Search for the cell housing the specified text and yield its (x, y) center coordinate. 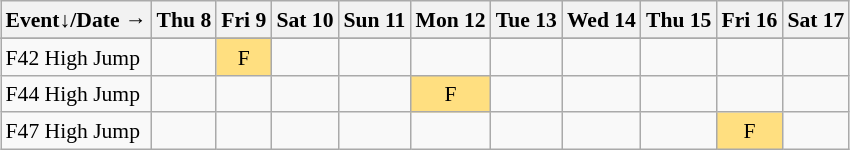
Fri 9 (244, 20)
Sun 11 (374, 20)
F47 High Jump (76, 130)
F44 High Jump (76, 94)
F42 High Jump (76, 56)
Wed 14 (602, 20)
Fri 16 (749, 20)
Thu 15 (679, 20)
Event↓/Date → (76, 20)
Mon 12 (450, 20)
Sat 17 (816, 20)
Thu 8 (184, 20)
Tue 13 (526, 20)
Sat 10 (304, 20)
